For the text-containing cell, return its midpoint in (x, y) coordinate format. 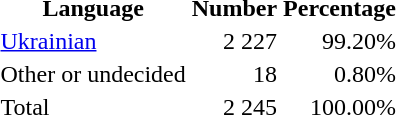
18 (234, 74)
2 227 (234, 41)
